Find where the given text appears and provide that cell's center as (x, y) coordinate. 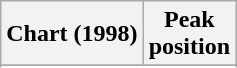
Chart (1998) (72, 34)
Peakposition (189, 34)
